Return the [x, y] coordinate for the center point of the cell that contains the specified text.  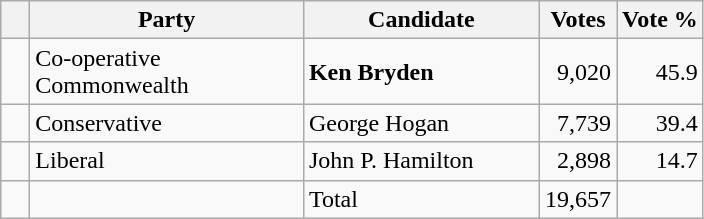
39.4 [660, 123]
Party [167, 20]
7,739 [578, 123]
14.7 [660, 161]
19,657 [578, 199]
Total [421, 199]
Co-operative Commonwealth [167, 72]
Conservative [167, 123]
45.9 [660, 72]
9,020 [578, 72]
Ken Bryden [421, 72]
Votes [578, 20]
John P. Hamilton [421, 161]
2,898 [578, 161]
George Hogan [421, 123]
Liberal [167, 161]
Candidate [421, 20]
Vote % [660, 20]
